Determine the [X, Y] coordinate at the center of the cell enclosing the given text.  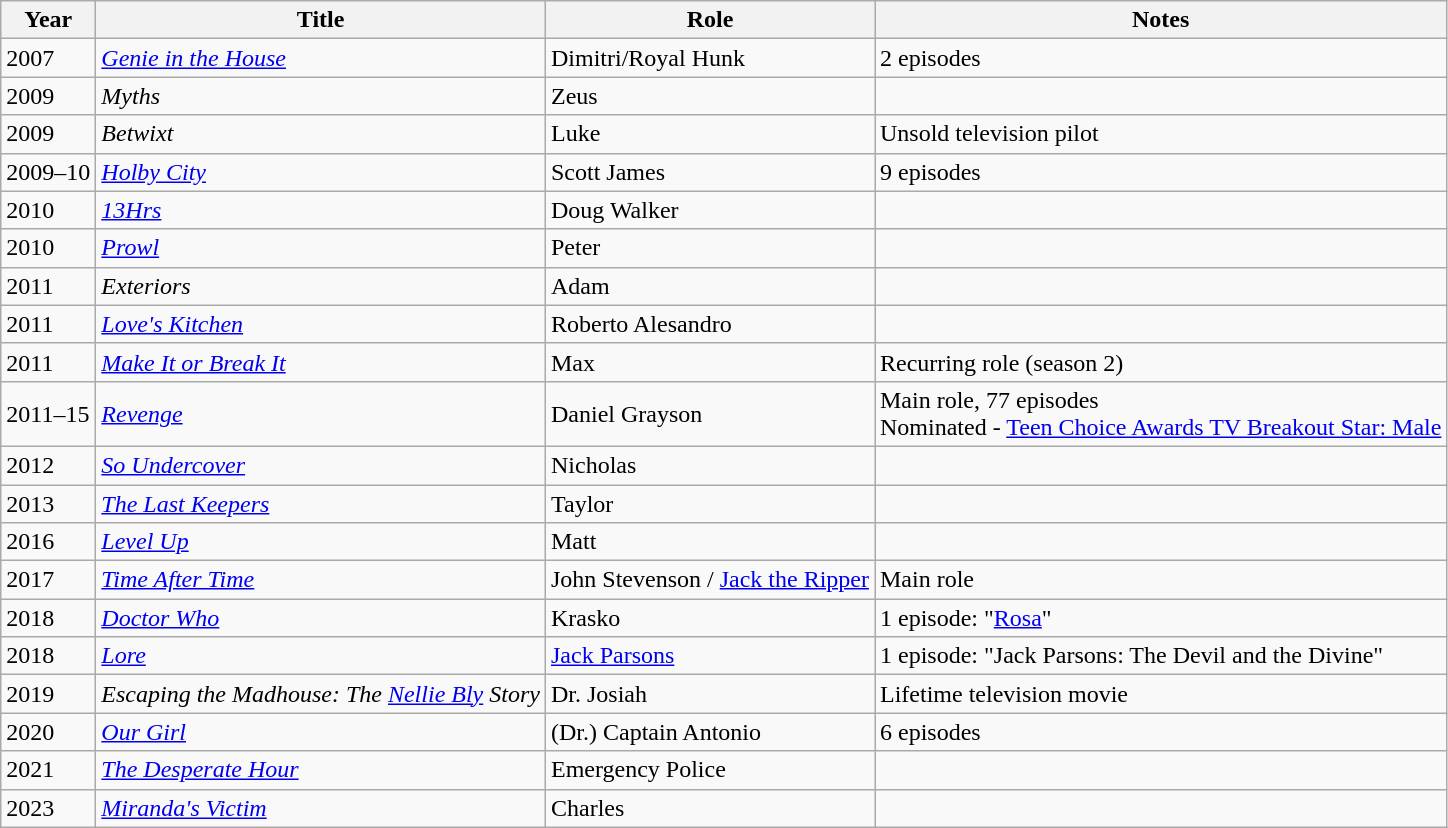
Adam [710, 286]
So Undercover [321, 465]
Roberto Alesandro [710, 324]
13Hrs [321, 210]
9 episodes [1160, 172]
2009–10 [48, 172]
2021 [48, 770]
Level Up [321, 542]
The Last Keepers [321, 503]
John Stevenson / Jack the Ripper [710, 580]
Max [710, 362]
Dr. Josiah [710, 694]
Zeus [710, 96]
Nicholas [710, 465]
Peter [710, 248]
Doctor Who [321, 618]
Genie in the House [321, 58]
Matt [710, 542]
1 episode: "Rosa" [1160, 618]
2020 [48, 732]
Taylor [710, 503]
Exteriors [321, 286]
Lifetime television movie [1160, 694]
2017 [48, 580]
6 episodes [1160, 732]
Charles [710, 808]
Love's Kitchen [321, 324]
Dimitri/Royal Hunk [710, 58]
Time After Time [321, 580]
Revenge [321, 414]
2011–15 [48, 414]
Doug Walker [710, 210]
Escaping the Madhouse: The Nellie Bly Story [321, 694]
1 episode: "Jack Parsons: The Devil and the Divine" [1160, 656]
Emergency Police [710, 770]
Main role [1160, 580]
Year [48, 20]
2019 [48, 694]
2012 [48, 465]
Main role, 77 episodesNominated - Teen Choice Awards TV Breakout Star: Male [1160, 414]
Jack Parsons [710, 656]
Scott James [710, 172]
Betwixt [321, 134]
Miranda's Victim [321, 808]
Lore [321, 656]
Recurring role (season 2) [1160, 362]
(Dr.) Captain Antonio [710, 732]
Holby City [321, 172]
Role [710, 20]
Myths [321, 96]
Prowl [321, 248]
Unsold television pilot [1160, 134]
Our Girl [321, 732]
2013 [48, 503]
2023 [48, 808]
Make It or Break It [321, 362]
2016 [48, 542]
Title [321, 20]
Notes [1160, 20]
Krasko [710, 618]
The Desperate Hour [321, 770]
2007 [48, 58]
Luke [710, 134]
2 episodes [1160, 58]
Daniel Grayson [710, 414]
